Search for the cell housing the specified text and yield its (x, y) center coordinate. 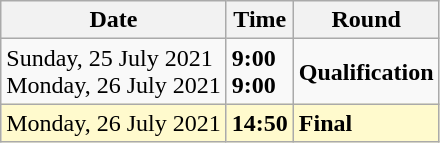
14:50 (260, 123)
Monday, 26 July 2021 (114, 123)
Qualification (366, 72)
Date (114, 20)
Sunday, 25 July 2021Monday, 26 July 2021 (114, 72)
Round (366, 20)
Final (366, 123)
Time (260, 20)
9:009:00 (260, 72)
